Scan for the cell matching the given text and deliver its [X, Y] coordinate at center. 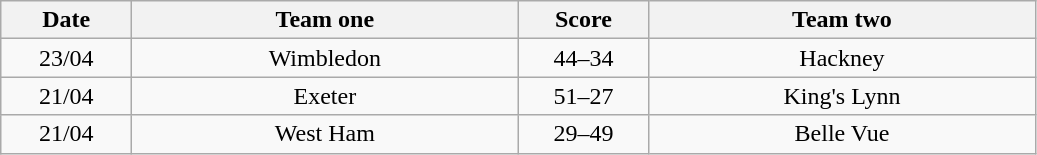
23/04 [66, 58]
Date [66, 20]
Wimbledon [325, 58]
Score [584, 20]
Hackney [842, 58]
44–34 [584, 58]
Exeter [325, 96]
West Ham [325, 134]
Belle Vue [842, 134]
King's Lynn [842, 96]
51–27 [584, 96]
Team two [842, 20]
Team one [325, 20]
29–49 [584, 134]
